Identify which cell holds the provided text, then report its (x, y) central coordinate. 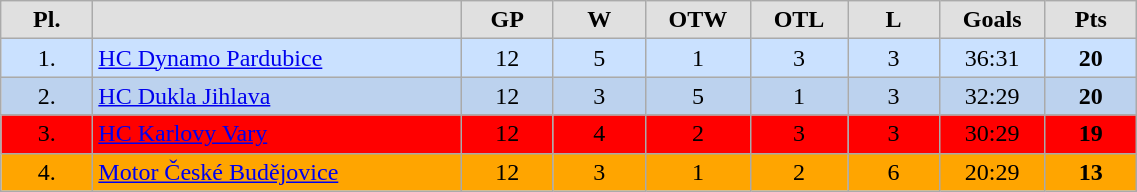
13 (1091, 172)
3. (47, 134)
2. (47, 96)
HC Dukla Jihlava (277, 96)
4 (599, 134)
4. (47, 172)
30:29 (992, 134)
GP (507, 20)
20:29 (992, 172)
32:29 (992, 96)
1. (47, 58)
Pl. (47, 20)
Pts (1091, 20)
36:31 (992, 58)
Goals (992, 20)
19 (1091, 134)
HC Karlovy Vary (277, 134)
HC Dynamo Pardubice (277, 58)
OTL (798, 20)
W (599, 20)
L (894, 20)
OTW (698, 20)
Motor České Budějovice (277, 172)
6 (894, 172)
